Locate the cell with the specified text and output its [x, y] center coordinate. 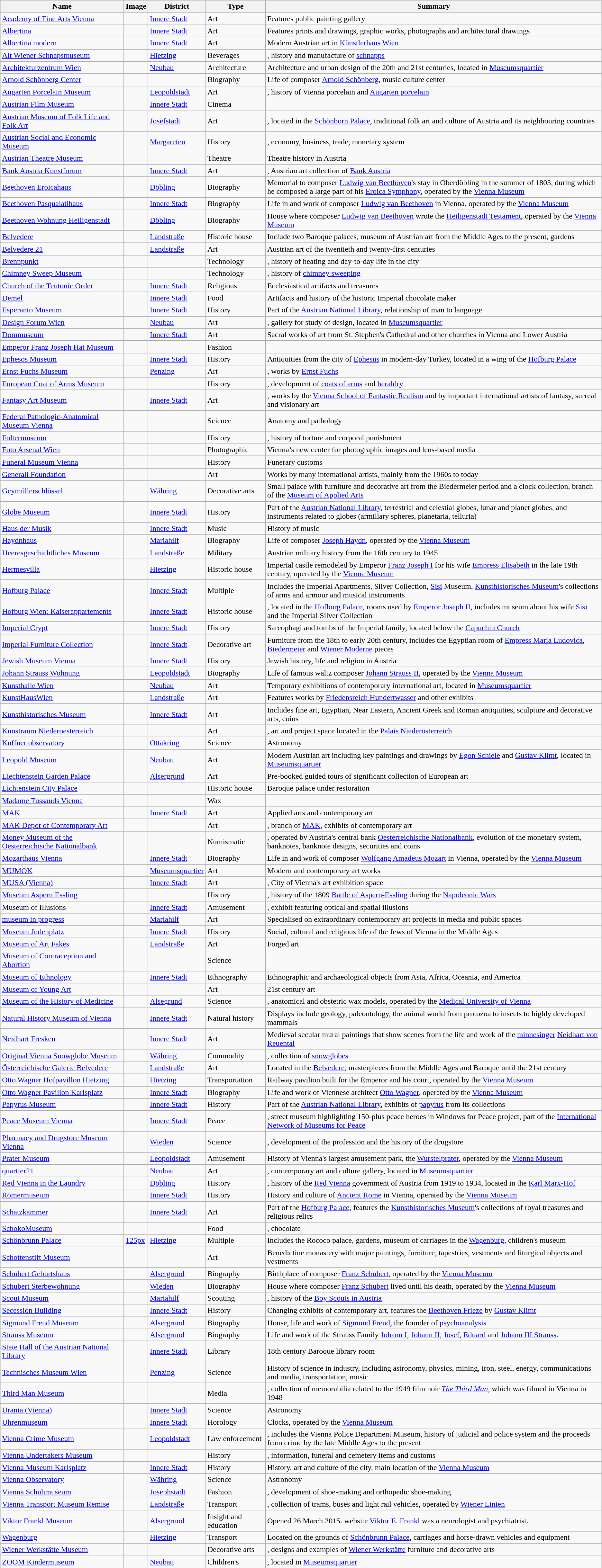
Numismatic [235, 841]
Works by many international artists, mainly from the 1960s to today [433, 474]
MAK [62, 813]
Museumsquartier [177, 871]
Schatzkammer [62, 1212]
House where composer Franz Schubert lived until his death, operated by the Vienna Museum [433, 1286]
Mozarthaus Vienna [62, 858]
Alt Wiener Schnapsmuseum [62, 55]
Artifacts and history of the historic Imperial chocolate maker [433, 298]
Life of composer Arnold Schönberg, music culture center [433, 80]
Beverages [235, 55]
European Coat of Arms Museum [62, 383]
Commodity [235, 1055]
Vienna Transport Museum Remise [62, 1504]
Third Man Museum [62, 1393]
Belvedere [62, 237]
Life and work of the Strauss Family Johann I, Johann II, Josef, Eduard and Johann III Strauss. [433, 1335]
Media [235, 1393]
Imperial Crypt [62, 628]
Neidhart Fresken [62, 1039]
, collection of trams, buses and light rail vehicles, operated by Wiener Linien [433, 1504]
Vienna’s new center for photographic images and lens-based media [433, 450]
Located in the Belvedere, masterpieces from the Middle Ages and Baroque until the 21st century [433, 1068]
Includes fine art, Egyptian, Near Eastern, Ancient Greek and Roman antiquities, sculpture and decorative arts, coins [433, 714]
Museum of Art Fakes [62, 944]
Austrian Social and Economic Museum [62, 141]
Part of the Hofburg Palace, features the Kunsthistorisches Museum's collections of royal treasures and religious relics [433, 1212]
125px [136, 1241]
Architecture [235, 67]
Part of the Austrian National Library, relationship of man to language [433, 310]
Schubert Geburtshaus [62, 1274]
, history and manufacture of schnapps [433, 55]
, contemporary art and culture gallery, located in Museumsquartier [433, 1171]
Church of the Teutonic Order [62, 286]
Austrian military history from the 16th century to 1945 [433, 553]
Wagenburg [62, 1537]
Schottenstift Museum [62, 1257]
Changing exhibits of contemporary art, features the Beethoven Frieze by Gustav Klimt [433, 1310]
Ethnography [235, 977]
Features works by Friedensreich Hundertwasser and other exhibits [433, 698]
Ernst Fuchs Museum [62, 371]
Pharmacy and Drugstore Museum Vienna [62, 1142]
, gallery for study of design, located in Museumsquartier [433, 322]
Railway pavilion built for the Emperor and his court, operated by the Vienna Museum [433, 1080]
Sigmund Freud Museum [62, 1322]
Federal Pathologic-Anatomical Museum Vienna [62, 421]
Museum Aspern Essling [62, 895]
Lichtenstein City Palace [62, 788]
Josephstadt [177, 1492]
History, art and culture of the city, main location of the Vienna Museum [433, 1467]
ZOOM Kindermuseum [62, 1562]
Part of the Austrian National Library, exhibits of papyrus from its collections [433, 1105]
Horology [235, 1422]
Demel [62, 298]
Photographic [235, 450]
Vienna Crime Museum [62, 1438]
Antiquities from the city of Ephesus in modern-day Turkey, located in a wing of the Hofburg Palace [433, 359]
Technisches Museum Wien [62, 1372]
Furniture from the 18th to early 20th century, includes the Egyptian room of Empress Maria Ludovica, Biedermeier and Wiener Moderne pieces [433, 644]
Features public painting gallery [433, 19]
Summary [433, 6]
Fantasy Art Museum [62, 400]
Heeresgeschichtliches Museum [62, 553]
Museum of Young Art [62, 989]
Funeral Museum Vienna [62, 462]
, Austrian art collection of Bank Austria [433, 171]
, located in the Hofburg Palace, rooms used by Emperor Joseph II, includes museum about his wife Sisi and the Imperial Silver Collection [433, 611]
Brennpunkt [62, 261]
Pre-booked guided tours of significant collection of European art [433, 776]
Museum of Contraception and Abortion [62, 960]
Forged art [433, 944]
, development of coats of arms and heraldry [433, 383]
Kunsthistorisches Museum [62, 714]
Esperanto Museum [62, 310]
Ethnographic and archaeological objects from Asia, Africa, Oceania, and America [433, 977]
, information, funeral and cemetery items and customs [433, 1455]
Temporary exhibitions of contemporary international art, located in Museumsquartier [433, 685]
Benedictine monastery with major paintings, furniture, tapestries, vestments and liturgical objects and vestments [433, 1257]
, street museum highlighting 150-plus peace heroes in Windows for Peace project, part of the International Network of Museums for Peace [433, 1121]
Otto Wagner Pavilion Karlsplatz [62, 1092]
, chocolate [433, 1228]
Vienna Schuhmuseum [62, 1492]
Jewish history, life and religion in Austria [433, 661]
Austrian art of the twentieth and twenty-first centuries [433, 249]
, works by Ernst Fuchs [433, 371]
Clocks, operated by the Vienna Museum [433, 1422]
Specialised on extraordinary contemporary art projects in media and public spaces [433, 919]
Insight and education [235, 1521]
Belvedere 21 [62, 249]
Hermesvilla [62, 569]
Albertina [62, 31]
Beethoven Pasqualatihaus [62, 204]
, history of heating and day-to-day life in the city [433, 261]
Scout Museum [62, 1298]
Wiener Werkstätte Museum [62, 1549]
Alsegrund [177, 1001]
Include two Baroque palaces, museum of Austrian art from the Middle Ages to the present, gardens [433, 237]
, history of Vienna porcelain and Augarten porcelain [433, 92]
Arnold Schönberg Center [62, 80]
Uhrenmuseum [62, 1422]
Medieval secular mural paintings that show scenes from the life and work of the minnesinger Neidhart von Reuental [433, 1039]
Beethoven Eroicahaus [62, 187]
Decorative art [235, 644]
Cinema [235, 104]
Madame Tussauds Vienna [62, 801]
, collection of snowglobes [433, 1055]
Globe Museum [62, 512]
Museum of the History of Medicine [62, 1001]
Life of composer Joseph Haydn, operated by the Vienna Museum [433, 541]
Museum of Illusions [62, 907]
Museum of Ethnology [62, 977]
Österreichische Galerie Belvedere [62, 1068]
Haydnhaus [62, 541]
18th century Baroque library room [433, 1352]
Applied arts and contemporary art [433, 813]
History and culture of Ancient Rome in Vienna, operated by the Vienna Museum [433, 1195]
Vienna Undertakers Museum [62, 1455]
Strauss Museum [62, 1335]
Bank Austria Kunstforum [62, 171]
Modern Austrian art including key paintings and drawings by Egon Schiele and Gustav Klimt, located in Museumsquartier [433, 760]
Otto Wagner Hofpavillon Hietzing [62, 1080]
Foto Arsenal Wien [62, 450]
Architecture and urban design of the 20th and 21st centuries, located in Museumsquartier [433, 67]
21st century art [433, 989]
MUMOK [62, 871]
Small palace with furniture and decorative art from the Biedermeier period and a clock collection, branch of the Museum of Applied Arts [433, 491]
Social, cultural and religious life of the Jews of Vienna in the Middle Ages [433, 932]
Located on the grounds of Schönbrunn Palace, carriages and horse-drawn vehicles and equipment [433, 1537]
Leopold Museum [62, 760]
Features prints and drawings, graphic works, photographs and architectural drawings [433, 31]
Theatre [235, 158]
MUSA (Vienna) [62, 883]
MAK Depot of Contemporary Art [62, 825]
Josefstadt [177, 121]
History of Vienna's largest amusement park, the Wurstelprater, operated by the Vienna Museum [433, 1159]
, works by the Vienna School of Fantastic Realism and by important international artists of fantasy, surreal and visionary art [433, 400]
Schönbrunn Palace [62, 1241]
Ottakring [177, 743]
Religious [235, 286]
, development of the profession and the history of the drugstore [433, 1142]
Displays include geology, paleontology, the animal world from protozoa to insects to highly developed mammals [433, 1018]
, history of the Boy Scouts in Austria [433, 1298]
Kunstraum Niederoesterreich [62, 731]
Opened 26 March 2015. website Viktor E. Frankl was a neurologist and psychiatrist. [433, 1521]
Design Forum Wien [62, 322]
, development of shoe-making and orthopedic shoe-making [433, 1492]
Peace [235, 1121]
, City of Vienna's art exhibition space [433, 883]
quartier21 [62, 1171]
Life in and work of composer Wolfgang Amadeus Mozart in Vienna, operated by the Vienna Museum [433, 858]
Austrian Museum of Folk Life and Folk Art [62, 121]
Urania (Vienna) [62, 1410]
State Hall of the Austrian National Library [62, 1352]
Römermuseum [62, 1195]
Birthplace of composer Franz Schubert, operated by the Vienna Museum [433, 1274]
Original Vienna Snowglobe Museum [62, 1055]
Margareten [177, 141]
Natural history [235, 1018]
Name [62, 6]
, exhibit featuring optical and spatial illusions [433, 907]
District [177, 6]
Money Museum of the Oesterreichische Nationalbank [62, 841]
museum in progress [62, 919]
Viktor Frankl Museum [62, 1521]
Baroque palace under restoration [433, 788]
Life and work of Viennese architect Otto Wagner, operated by the Vienna Museum [433, 1092]
Architekturzentrum Wien [62, 67]
SchokoMuseum [62, 1228]
Academy of Fine Arts Vienna [62, 19]
Natural History Museum of Vienna [62, 1018]
Foltermuseum [62, 438]
Scouting [235, 1298]
Ecclesiastical artifacts and treasures [433, 286]
Hofburg Wien: Kaiserappartements [62, 611]
Life in and work of composer Ludwig van Beethoven in Vienna, operated by the Vienna Museum [433, 204]
Jewish Museum Vienna [62, 661]
Papyrus Museum [62, 1105]
Emperor Franz Joseph Hat Museum [62, 347]
Haus der Musik [62, 528]
History of science in industry, including astronomy, physics, mining, iron, steel, energy, communications and media, transportation, music [433, 1372]
Beethoven Wohnung Heiligenstadt [62, 220]
, branch of MAK, exhibits of contemporary art [433, 825]
Children's [235, 1562]
Secession Building [62, 1310]
Funerary customs [433, 462]
Music [235, 528]
, located in the Schönborn Palace, traditional folk art and culture of Austria and its neighbouring countries [433, 121]
Augarten Porcelain Museum [62, 92]
Vienna Museum Karlsplatz [62, 1467]
Albertina modern [62, 43]
Military [235, 553]
Includes the Rococo palace, gardens, museum of carriages in the Wagenburg, children's museum [433, 1241]
Geymüllerschlössel [62, 491]
Prater Museum [62, 1159]
Imperial castle remodeled by Emperor Franz Joseph I for his wife Empress Elisabeth in the late 19th century, operated by the Vienna Museum [433, 569]
, history of the Red Vienna government of Austria from 1919 to 1934, located in the Karl Marx-Hof [433, 1183]
Wax [235, 801]
Museum Judenplatz [62, 932]
Generali Foundation [62, 474]
, history of torture and corporal punishment [433, 438]
Ephesos Museum [62, 359]
Library [235, 1352]
Sacral works of art from St. Stephen's Cathedral and other churches in Vienna and Lower Austria [433, 335]
Imperial Furniture Collection [62, 644]
Anatomy and pathology [433, 421]
Hofburg Palace [62, 590]
House where composer Ludwig van Beethoven wrote the Heiligenstadt Testament, operated by the Vienna Museum [433, 220]
, collection of memorabilia related to the 1949 film noir The Third Man, which was filmed in Vienna in 1948 [433, 1393]
Sarcophagi and tombs of the Imperial family, located below the Capuchin Church [433, 628]
Image [136, 6]
Modern Austrian art in Künstlerhaus Wien [433, 43]
Chimney Sweep Museum [62, 273]
Law enforcement [235, 1438]
, art and project space located in the Palais Niederösterreich [433, 731]
, located in Museumsquartier [433, 1562]
Vienna Observatory [62, 1480]
Schubert Sterbewohnung [62, 1286]
Liechtenstein Garden Palace [62, 776]
, history of the 1809 Battle of Aspern-Essling during the Napoleonic Wars [433, 895]
Type [235, 6]
Modern and contemporary art works [433, 871]
Peace Museum Vienna [62, 1121]
Kuffner observatory [62, 743]
Austrian Film Museum [62, 104]
, economy, business, trade, monetary system [433, 141]
, history of chimney sweeping [433, 273]
Dommuseum [62, 335]
Johann Strauss Wohnung [62, 673]
Includes the Imperial Apartments, Silver Collection, Sisi Museum, Kunsthistorisches Museum's collections of arms and armour and musical instruments [433, 590]
Transportation [235, 1080]
, anatomical and obstetric wax models, operated by the Medical University of Vienna [433, 1001]
KunstHausWien [62, 698]
Austrian Theatre Museum [62, 158]
Life of famous waltz composer Johann Strauss II, operated by the Vienna Museum [433, 673]
Kunsthalle Wien [62, 685]
, designs and examples of Wiener Werkstätte furniture and decorative arts [433, 1549]
House, life and work of Sigmund Freud, the founder of psychoanalysis [433, 1322]
Red Vienna in the Laundry [62, 1183]
Theatre history in Austria [433, 158]
History of music [433, 528]
